Locate the cell with the specified text and output its [X, Y] center coordinate. 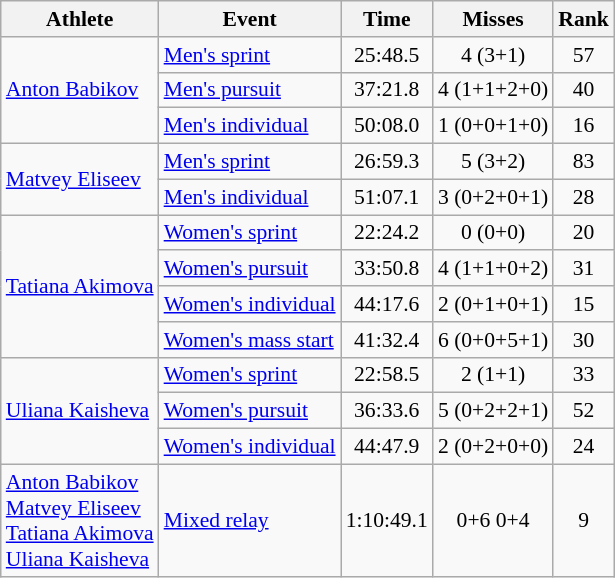
16 [584, 126]
22:58.5 [387, 375]
Women's mass start [250, 340]
20 [584, 233]
4 (3+1) [493, 55]
Tatiana Akimova [80, 286]
5 (0+2+2+1) [493, 411]
5 (3+2) [493, 162]
33:50.8 [387, 269]
Men's pursuit [250, 90]
Event [250, 19]
Anton Babikov [80, 90]
33 [584, 375]
2 (0+1+0+1) [493, 304]
0 (0+0) [493, 233]
28 [584, 197]
Mixed relay [250, 520]
1:10:49.1 [387, 520]
Misses [493, 19]
30 [584, 340]
41:32.4 [387, 340]
Matvey Eliseev [80, 180]
57 [584, 55]
1 (0+0+1+0) [493, 126]
50:08.0 [387, 126]
36:33.6 [387, 411]
25:48.5 [387, 55]
40 [584, 90]
Athlete [80, 19]
37:21.8 [387, 90]
Anton BabikovMatvey EliseevTatiana AkimovaUliana Kaisheva [80, 520]
26:59.3 [387, 162]
31 [584, 269]
2 (1+1) [493, 375]
22:24.2 [387, 233]
83 [584, 162]
Rank [584, 19]
44:17.6 [387, 304]
9 [584, 520]
4 (1+1+0+2) [493, 269]
51:07.1 [387, 197]
2 (0+2+0+0) [493, 447]
52 [584, 411]
0+6 0+4 [493, 520]
44:47.9 [387, 447]
15 [584, 304]
Time [387, 19]
6 (0+0+5+1) [493, 340]
3 (0+2+0+1) [493, 197]
Uliana Kaisheva [80, 410]
4 (1+1+2+0) [493, 90]
24 [584, 447]
